Return the [x, y] coordinate for the center point of the cell that contains the specified text.  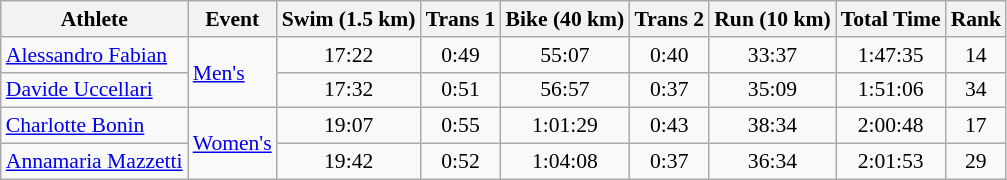
17:32 [349, 90]
1:47:35 [891, 55]
14 [976, 55]
2:00:48 [891, 126]
Men's [232, 72]
56:57 [564, 90]
0:49 [461, 55]
Annamaria Mazzetti [94, 162]
1:51:06 [891, 90]
0:52 [461, 162]
Athlete [94, 19]
0:43 [669, 126]
Swim (1.5 km) [349, 19]
Women's [232, 144]
0:55 [461, 126]
Total Time [891, 19]
1:01:29 [564, 126]
Trans 1 [461, 19]
Event [232, 19]
36:34 [772, 162]
0:51 [461, 90]
Alessandro Fabian [94, 55]
17 [976, 126]
19:07 [349, 126]
Run (10 km) [772, 19]
Bike (40 km) [564, 19]
Trans 2 [669, 19]
Charlotte Bonin [94, 126]
0:40 [669, 55]
35:09 [772, 90]
33:37 [772, 55]
38:34 [772, 126]
17:22 [349, 55]
55:07 [564, 55]
29 [976, 162]
2:01:53 [891, 162]
Rank [976, 19]
Davide Uccellari [94, 90]
34 [976, 90]
19:42 [349, 162]
1:04:08 [564, 162]
